Determine the (x, y) coordinate at the center of the cell enclosing the given text.  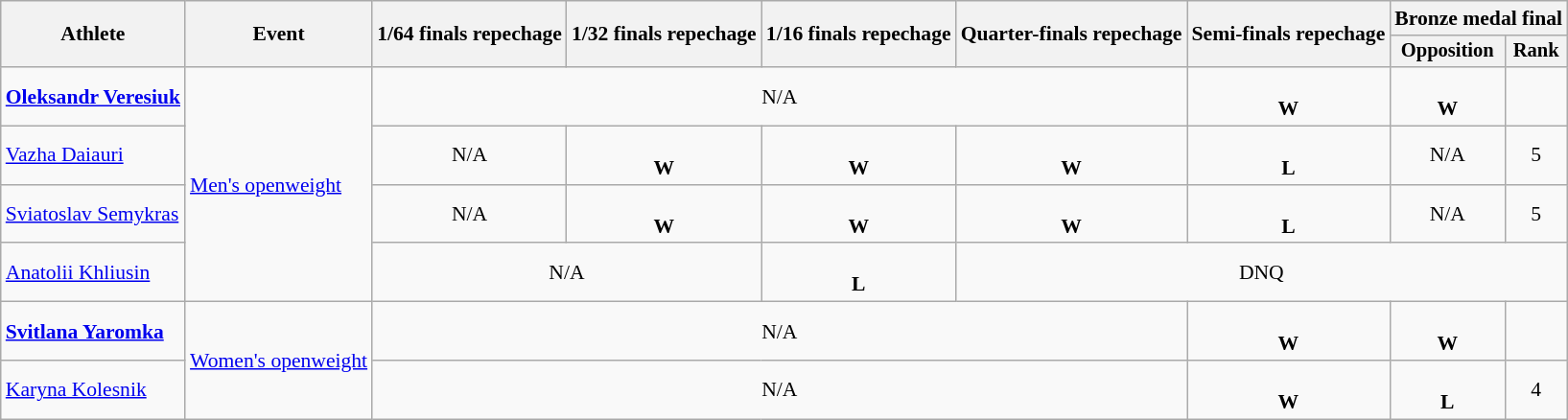
Athlete (93, 35)
Quarter-finals repechage (1072, 35)
Semi-finals repechage (1289, 35)
Bronze medal final (1479, 18)
Event (278, 35)
1/64 finals repechage (470, 35)
Opposition (1447, 52)
Oleksandr Veresiuk (93, 96)
Sviatoslav Semykras (93, 215)
1/32 finals repechage (664, 35)
Women's openweight (278, 361)
Svitlana Yaromka (93, 332)
Karyna Kolesnik (93, 389)
Rank (1536, 52)
4 (1536, 389)
Anatolii Khliusin (93, 272)
Men's openweight (278, 184)
Vazha Daiauri (93, 155)
1/16 finals repechage (859, 35)
DNQ (1262, 272)
